From the cell containing the given text, extract its center point as (X, Y) coordinate. 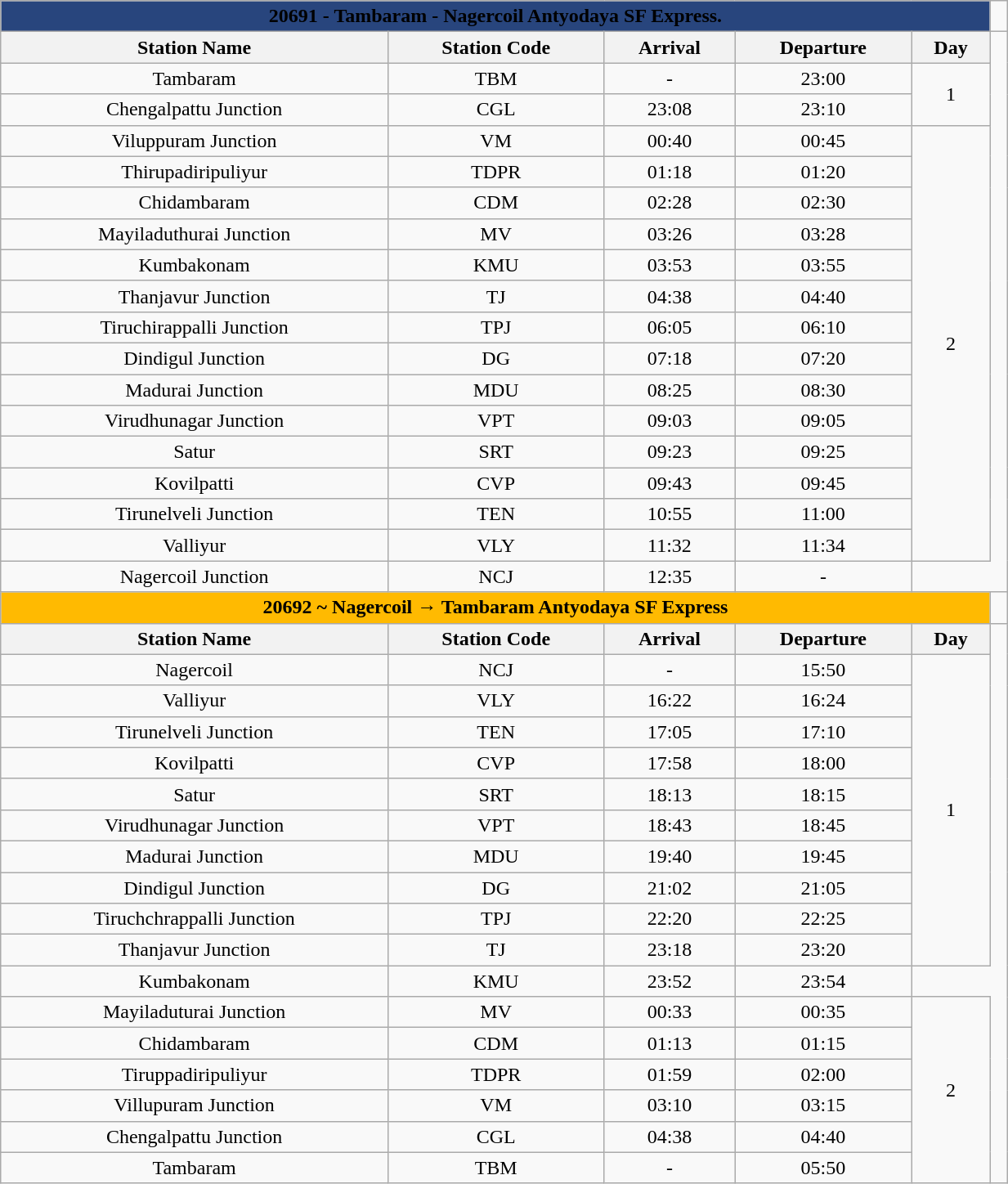
06:10 (823, 327)
03:10 (670, 1106)
09:45 (823, 483)
03:26 (670, 234)
09:25 (823, 452)
16:24 (823, 701)
20691 - Tambaram - Nagercoil Antyodaya SF Express. (495, 16)
07:18 (670, 358)
03:55 (823, 265)
02:28 (670, 203)
Thirupadiripuliyur (195, 172)
18:00 (823, 763)
Tiruppadiripuliyur (195, 1074)
18:45 (823, 825)
20692 ~ Nagercoil → Tambaram Antyodaya SF Express (495, 608)
18:13 (670, 794)
11:32 (670, 545)
21:02 (670, 887)
08:25 (670, 390)
19:40 (670, 856)
16:22 (670, 701)
Viluppuram Junction (195, 141)
03:15 (823, 1106)
09:03 (670, 421)
03:53 (670, 265)
Mayiladuthurai Junction (195, 234)
01:20 (823, 172)
23:10 (823, 110)
23:54 (823, 981)
23:20 (823, 950)
17:58 (670, 763)
01:18 (670, 172)
00:35 (823, 1012)
00:40 (670, 141)
09:23 (670, 452)
Nagercoil (195, 670)
00:33 (670, 1012)
17:05 (670, 732)
Villupuram Junction (195, 1106)
01:15 (823, 1043)
08:30 (823, 390)
19:45 (823, 856)
02:30 (823, 203)
17:10 (823, 732)
23:52 (670, 981)
12:35 (670, 576)
18:43 (670, 825)
15:50 (823, 670)
09:43 (670, 483)
07:20 (823, 358)
01:59 (670, 1074)
Tiruchchrappalli Junction (195, 919)
11:34 (823, 545)
21:05 (823, 887)
23:08 (670, 110)
Nagercoil Junction (195, 576)
23:18 (670, 950)
01:13 (670, 1043)
03:28 (823, 234)
Mayiladuturai Junction (195, 1012)
22:25 (823, 919)
02:00 (823, 1074)
00:45 (823, 141)
06:05 (670, 327)
22:20 (670, 919)
10:55 (670, 514)
11:00 (823, 514)
18:15 (823, 794)
Tiruchirappalli Junction (195, 327)
09:05 (823, 421)
05:50 (823, 1168)
23:00 (823, 78)
